Pinpoint the cell where the given text exists, returning its [x, y] midpoint coordinate. 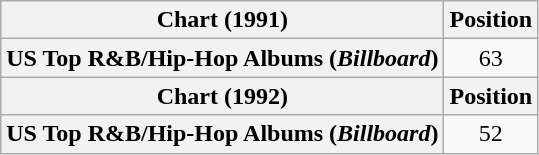
52 [491, 134]
63 [491, 58]
Chart (1991) [222, 20]
Chart (1992) [222, 96]
